For the text-containing cell, return its midpoint in [x, y] coordinate format. 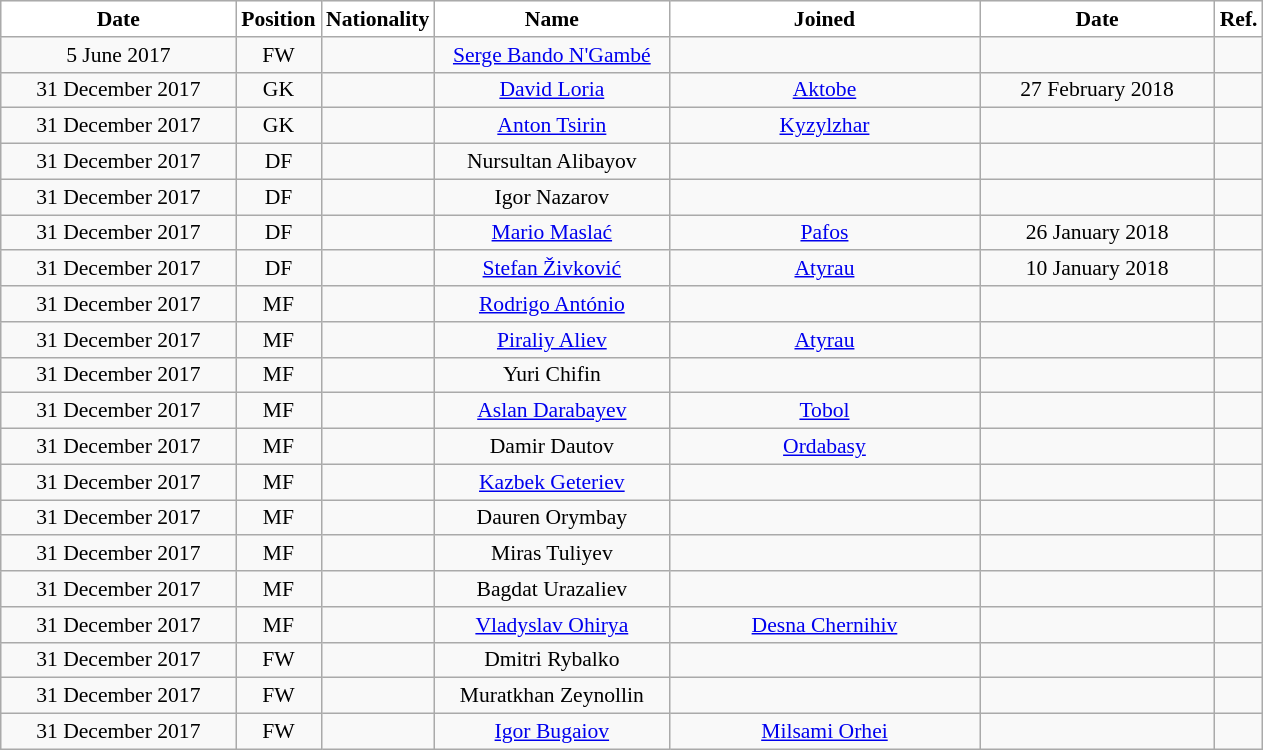
Nationality [378, 19]
5 June 2017 [118, 55]
Kyzylzhar [824, 126]
Dmitri Rybalko [552, 660]
10 January 2018 [1098, 269]
Nursultan Alibayov [552, 162]
Muratkhan Zeynollin [552, 696]
Position [278, 19]
Mario Maslać [552, 233]
Pafos [824, 233]
Joined [824, 19]
Igor Nazarov [552, 197]
27 February 2018 [1098, 90]
Dauren Orymbay [552, 518]
David Loria [552, 90]
Rodrigo António [552, 304]
Serge Bando N'Gambé [552, 55]
26 January 2018 [1098, 233]
Piraliy Aliev [552, 340]
Name [552, 19]
Tobol [824, 411]
Vladyslav Ohirya [552, 625]
Bagdat Urazaliev [552, 589]
Kazbek Geteriev [552, 482]
Milsami Orhei [824, 732]
Ref. [1239, 19]
Aktobe [824, 90]
Anton Tsirin [552, 126]
Desna Chernihiv [824, 625]
Yuri Chifin [552, 375]
Aslan Darabayev [552, 411]
Miras Tuliyev [552, 554]
Igor Bugaiov [552, 732]
Stefan Živković [552, 269]
Damir Dautov [552, 447]
Ordabasy [824, 447]
